For the text-containing cell, return its midpoint in (x, y) coordinate format. 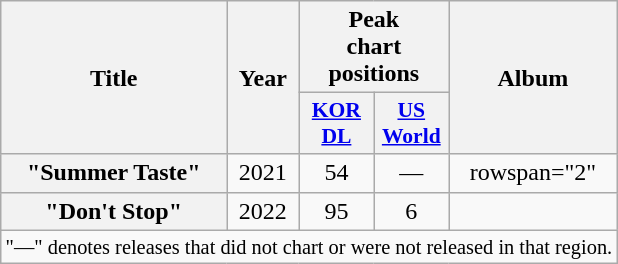
KORDL (336, 124)
— (412, 173)
95 (336, 211)
"—" denotes releases that did not chart or were not released in that region. (309, 247)
54 (336, 173)
Title (114, 78)
rowspan="2" (533, 173)
2021 (263, 173)
"Don't Stop" (114, 211)
2022 (263, 211)
Peakchartpositions (374, 47)
6 (412, 211)
USWorld (412, 124)
Album (533, 78)
"Summer Taste" (114, 173)
Year (263, 78)
